Locate the cell with the specified text and output its (x, y) center coordinate. 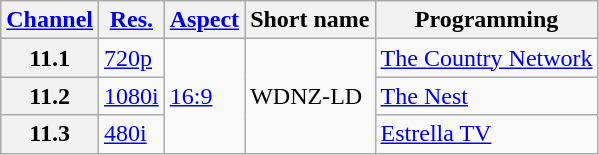
Res. (132, 20)
Channel (50, 20)
Estrella TV (486, 134)
Programming (486, 20)
720p (132, 58)
11.2 (50, 96)
WDNZ-LD (310, 96)
480i (132, 134)
16:9 (204, 96)
11.3 (50, 134)
The Nest (486, 96)
The Country Network (486, 58)
11.1 (50, 58)
Short name (310, 20)
1080i (132, 96)
Aspect (204, 20)
